Find where the given text appears and provide that cell's center as (x, y) coordinate. 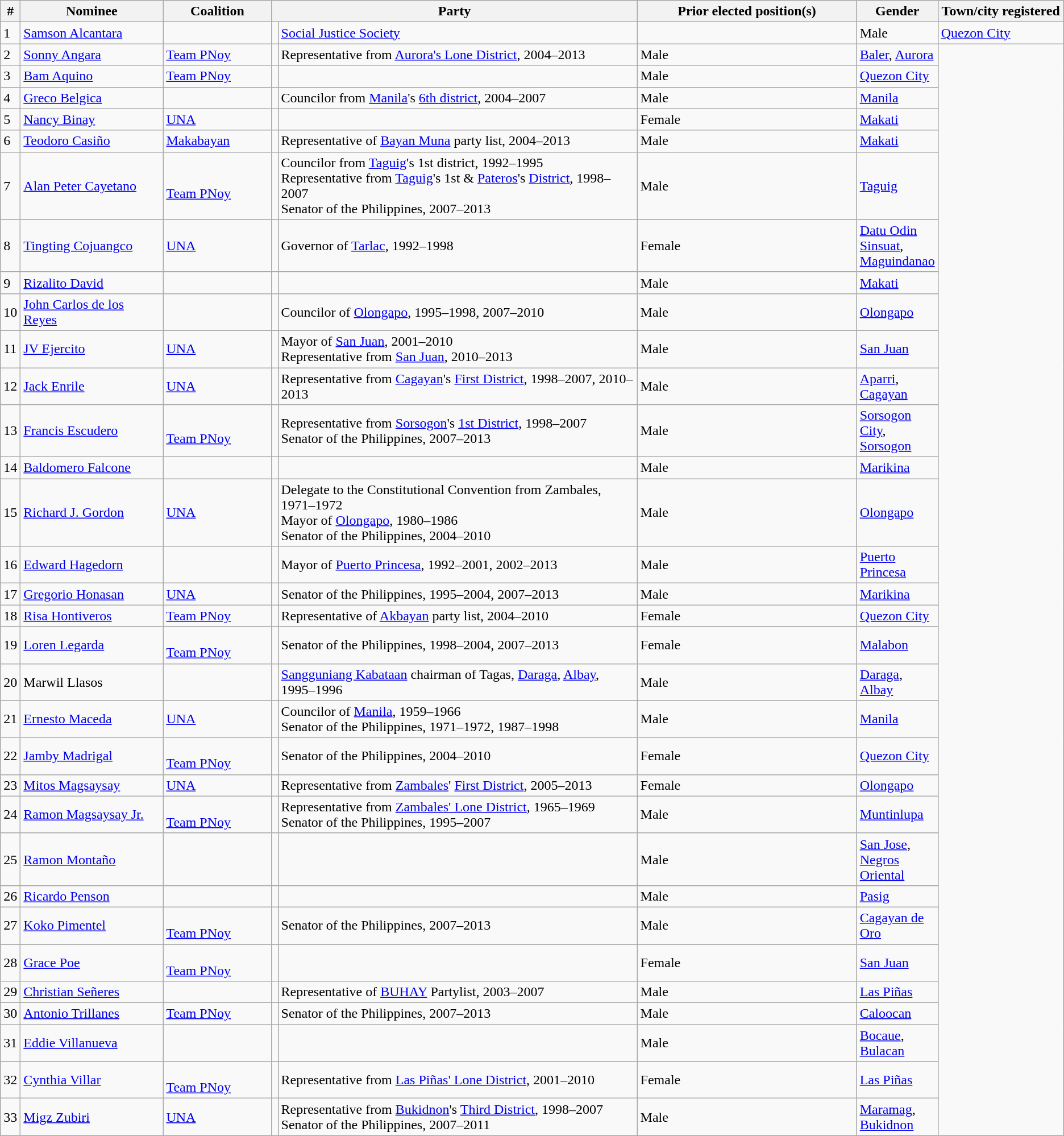
Social Justice Society (458, 33)
San Jose, Negros Oriental (897, 859)
28 (10, 962)
Representative from Las Piñas' Lone District, 2001–2010 (458, 1080)
Taguig (897, 185)
Edward Hagedorn (92, 565)
Representative of Akbayan party list, 2004–2010 (458, 616)
Delegate to the Constitutional Convention from Zambales, 1971–1972Mayor of Olongapo, 1980–1986Senator of the Philippines, 2004–2010 (458, 513)
Senator of the Philippines, 2004–2010 (458, 756)
Gender (897, 11)
Francis Escudero (92, 431)
Alan Peter Cayetano (92, 185)
13 (10, 431)
Coalition (217, 11)
Councilor of Olongapo, 1995–1998, 2007–2010 (458, 312)
32 (10, 1080)
Mayor of Puerto Princesa, 1992–2001, 2002–2013 (458, 565)
Aparri, Cagayan (897, 385)
26 (10, 896)
2 (10, 55)
22 (10, 756)
Councilor from Manila's 6th district, 2004–2007 (458, 98)
8 (10, 246)
Ramon Montaño (92, 859)
Eddie Villanueva (92, 1043)
Richard J. Gordon (92, 513)
25 (10, 859)
Councilor from Taguig's 1st district, 1992–1995Representative from Taguig's 1st & Pateros's District, 1998–2007Senator of the Philippines, 2007–2013 (458, 185)
Baler, Aurora (897, 55)
14 (10, 468)
Migz Zubiri (92, 1117)
33 (10, 1117)
Sonny Angara (92, 55)
Ricardo Penson (92, 896)
Datu Odin Sinsuat, Maguindanao (897, 246)
Senator of the Philippines, 1995–2004, 2007–2013 (458, 594)
Pasig (897, 896)
Sorsogon City, Sorsogon (897, 431)
John Carlos de los Reyes (92, 312)
Gregorio Honasan (92, 594)
Makabayan (217, 141)
30 (10, 1014)
Christian Señeres (92, 992)
Governor of Tarlac, 1992–1998 (458, 246)
Ernesto Maceda (92, 719)
15 (10, 513)
JV Ejercito (92, 349)
24 (10, 814)
Malabon (897, 645)
Ramon Magsaysay Jr. (92, 814)
31 (10, 1043)
Party (455, 11)
Bocaue, Bulacan (897, 1043)
Marwil Llasos (92, 682)
27 (10, 926)
Baldomero Falcone (92, 468)
3 (10, 76)
11 (10, 349)
# (10, 11)
Representative from Zambales' Lone District, 1965–1969Senator of the Philippines, 1995–2007 (458, 814)
Representative from Aurora's Lone District, 2004–2013 (458, 55)
Cynthia Villar (92, 1080)
Maramag, Bukidnon (897, 1117)
12 (10, 385)
16 (10, 565)
Town/city registered (1000, 11)
Loren Legarda (92, 645)
Nominee (92, 11)
5 (10, 119)
Representative from Sorsogon's 1st District, 1998–2007Senator of the Philippines, 2007–2013 (458, 431)
Cagayan de Oro (897, 926)
1 (10, 33)
Rizalito David (92, 283)
Councilor of Manila, 1959–1966Senator of the Philippines, 1971–1972, 1987–1998 (458, 719)
Greco Belgica (92, 98)
Representative from Bukidnon's Third District, 1998–2007 Senator of the Philippines, 2007–2011 (458, 1117)
Samson Alcantara (92, 33)
Grace Poe (92, 962)
Puerto Princesa (897, 565)
Teodoro Casiño (92, 141)
19 (10, 645)
21 (10, 719)
9 (10, 283)
17 (10, 594)
Prior elected position(s) (747, 11)
6 (10, 141)
Sangguniang Kabataan chairman of Tagas, Daraga, Albay, 1995–1996 (458, 682)
Jamby Madrigal (92, 756)
Representative from Zambales' First District, 2005–2013 (458, 785)
Nancy Binay (92, 119)
Koko Pimentel (92, 926)
Representative of BUHAY Partylist, 2003–2007 (458, 992)
10 (10, 312)
29 (10, 992)
Representative from Cagayan's First District, 1998–2007, 2010–2013 (458, 385)
18 (10, 616)
Daraga, Albay (897, 682)
23 (10, 785)
Mayor of San Juan, 2001–2010 Representative from San Juan, 2010–2013 (458, 349)
Antonio Trillanes (92, 1014)
7 (10, 185)
4 (10, 98)
Bam Aquino (92, 76)
Tingting Cojuangco (92, 246)
Jack Enrile (92, 385)
Muntinlupa (897, 814)
Senator of the Philippines, 1998–2004, 2007–2013 (458, 645)
20 (10, 682)
Mitos Magsaysay (92, 785)
Representative of Bayan Muna party list, 2004–2013 (458, 141)
Risa Hontiveros (92, 616)
Caloocan (897, 1014)
